Pinpoint the cell where the given text exists, returning its (X, Y) midpoint coordinate. 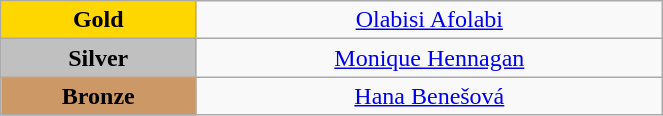
Monique Hennagan (430, 58)
Hana Benešová (430, 96)
Bronze (98, 96)
Olabisi Afolabi (430, 20)
Gold (98, 20)
Silver (98, 58)
